For the text-containing cell, return its midpoint in (X, Y) coordinate format. 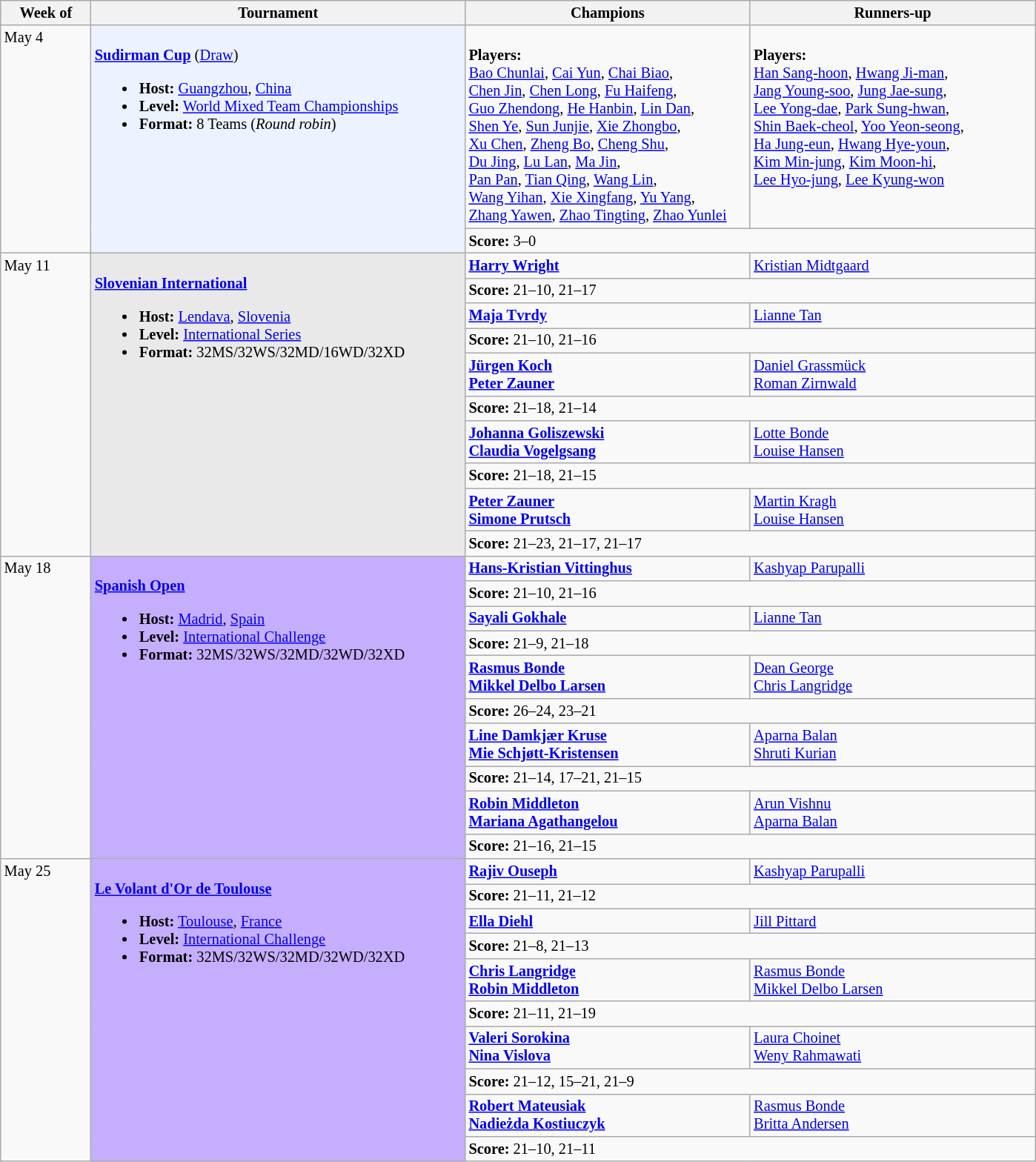
Score: 21–16, 21–15 (750, 846)
Score: 21–8, 21–13 (750, 946)
Valeri Sorokina Nina Vislova (608, 1047)
Score: 21–12, 15–21, 21–9 (750, 1081)
Jürgen Koch Peter Zauner (608, 374)
Hans-Kristian Vittinghus (608, 568)
Robin Middleton Mariana Agathangelou (608, 812)
May 4 (46, 139)
Score: 21–10, 21–17 (750, 290)
Score: 21–11, 21–19 (750, 1014)
Johanna Goliszewski Claudia Vogelgsang (608, 442)
May 18 (46, 707)
Robert Mateusiak Nadieżda Kostiuczyk (608, 1115)
Dean George Chris Langridge (892, 677)
Jill Pittard (892, 921)
Week of (46, 13)
Score: 21–9, 21–18 (750, 643)
Score: 3–0 (750, 241)
Arun Vishnu Aparna Balan (892, 812)
Harry Wright (608, 265)
Rasmus Bonde Britta Andersen (892, 1115)
Ella Diehl (608, 921)
Daniel Grassmück Roman Zirnwald (892, 374)
Laura Choinet Weny Rahmawati (892, 1047)
Runners-up (892, 13)
Champions (608, 13)
May 11 (46, 405)
Score: 21–10, 21–11 (750, 1149)
Le Volant d'Or de ToulouseHost: Toulouse, FranceLevel: International ChallengeFormat: 32MS/32WS/32MD/32WD/32XD (279, 1009)
Score: 21–18, 21–15 (750, 476)
Sayali Gokhale (608, 618)
Score: 21–18, 21–14 (750, 408)
Peter Zauner Simone Prutsch (608, 510)
Score: 21–14, 17–21, 21–15 (750, 778)
Spanish OpenHost: Madrid, SpainLevel: International ChallengeFormat: 32MS/32WS/32MD/32WD/32XD (279, 707)
Tournament (279, 13)
Kristian Midtgaard (892, 265)
May 25 (46, 1009)
Score: 21–11, 21–12 (750, 896)
Lotte Bonde Louise Hansen (892, 442)
Slovenian InternationalHost: Lendava, SloveniaLevel: International SeriesFormat: 32MS/32WS/32MD/16WD/32XD (279, 405)
Line Damkjær Kruse Mie Schjøtt-Kristensen (608, 745)
Maja Tvrdy (608, 316)
Aparna Balan Shruti Kurian (892, 745)
Score: 26–24, 23–21 (750, 711)
Rajiv Ouseph (608, 871)
Score: 21–23, 21–17, 21–17 (750, 543)
Sudirman Cup (Draw)Host: Guangzhou, ChinaLevel: World Mixed Team ChampionshipsFormat: 8 Teams (Round robin) (279, 139)
Chris Langridge Robin Middleton (608, 980)
Martin Kragh Louise Hansen (892, 510)
